From the cell containing the given text, extract its center point as [x, y] coordinate. 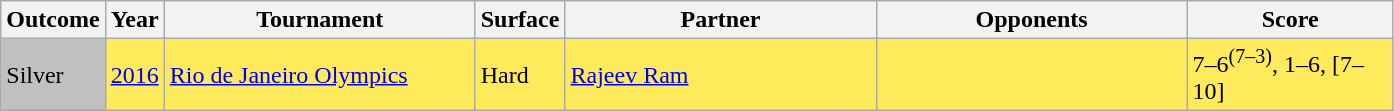
Opponents [1032, 20]
Rajeev Ram [720, 75]
2016 [134, 75]
Year [134, 20]
Partner [720, 20]
7–6(7–3), 1–6, [7–10] [1290, 75]
Score [1290, 20]
Hard [520, 75]
Outcome [53, 20]
Silver [53, 75]
Tournament [320, 20]
Surface [520, 20]
Rio de Janeiro Olympics [320, 75]
